Capture the cell that displays the provided text and extract its (x, y) central coordinate. 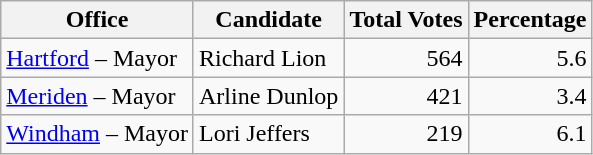
5.6 (530, 58)
Lori Jeffers (268, 134)
6.1 (530, 134)
Windham – Mayor (98, 134)
Meriden – Mayor (98, 96)
Total Votes (406, 20)
Hartford – Mayor (98, 58)
Richard Lion (268, 58)
Office (98, 20)
Arline Dunlop (268, 96)
421 (406, 96)
3.4 (530, 96)
Percentage (530, 20)
564 (406, 58)
Candidate (268, 20)
219 (406, 134)
